Search for the cell housing the specified text and yield its (x, y) center coordinate. 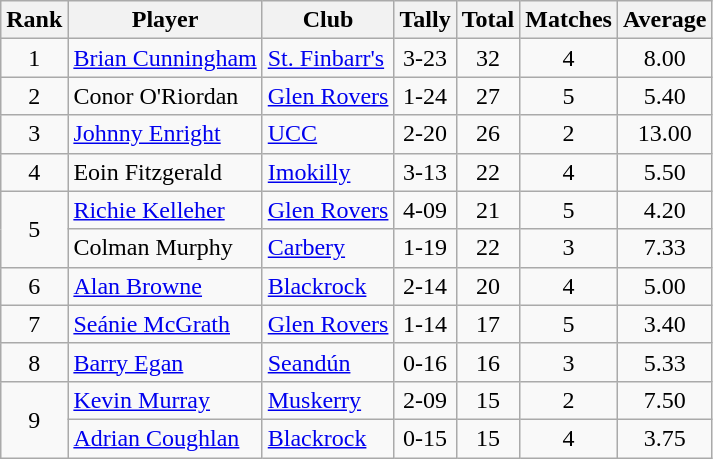
Player (165, 20)
Matches (569, 20)
Conor O'Riordan (165, 96)
St. Finbarr's (328, 58)
16 (488, 362)
Carbery (328, 248)
1-14 (425, 324)
3.75 (664, 438)
Adrian Coughlan (165, 438)
21 (488, 210)
1-19 (425, 248)
Brian Cunningham (165, 58)
32 (488, 58)
Tally (425, 20)
Average (664, 20)
3-23 (425, 58)
9 (34, 419)
Johnny Enright (165, 134)
8.00 (664, 58)
7.33 (664, 248)
Rank (34, 20)
Alan Browne (165, 286)
Total (488, 20)
Imokilly (328, 172)
3.40 (664, 324)
0-16 (425, 362)
5.00 (664, 286)
Club (328, 20)
Kevin Murray (165, 400)
26 (488, 134)
2-14 (425, 286)
6 (34, 286)
1-24 (425, 96)
3-13 (425, 172)
4.20 (664, 210)
7.50 (664, 400)
Colman Murphy (165, 248)
4-09 (425, 210)
7 (34, 324)
Richie Kelleher (165, 210)
2-20 (425, 134)
13.00 (664, 134)
Barry Egan (165, 362)
5.33 (664, 362)
0-15 (425, 438)
Seánie McGrath (165, 324)
UCC (328, 134)
20 (488, 286)
Seandún (328, 362)
Muskerry (328, 400)
Eoin Fitzgerald (165, 172)
2-09 (425, 400)
1 (34, 58)
8 (34, 362)
17 (488, 324)
5.50 (664, 172)
27 (488, 96)
5.40 (664, 96)
